From the cell containing the given text, extract its center point as [X, Y] coordinate. 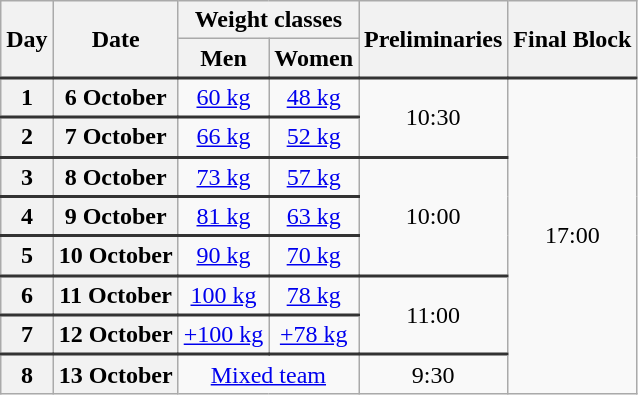
48 kg [314, 98]
70 kg [314, 256]
11:00 [434, 314]
52 kg [314, 137]
Mixed team [268, 374]
9:30 [434, 374]
Preliminaries [434, 40]
7 October [116, 137]
8 October [116, 177]
8 [27, 374]
13 October [116, 374]
Men [224, 58]
73 kg [224, 177]
90 kg [224, 256]
7 [27, 335]
+78 kg [314, 335]
63 kg [314, 216]
Date [116, 40]
60 kg [224, 98]
81 kg [224, 216]
Weight classes [268, 20]
10:00 [434, 216]
11 October [116, 295]
3 [27, 177]
5 [27, 256]
4 [27, 216]
2 [27, 137]
Day [27, 40]
100 kg [224, 295]
78 kg [314, 295]
66 kg [224, 137]
6 October [116, 98]
+100 kg [224, 335]
Final Block [572, 40]
17:00 [572, 236]
12 October [116, 335]
6 [27, 295]
9 October [116, 216]
1 [27, 98]
57 kg [314, 177]
Women [314, 58]
10:30 [434, 118]
10 October [116, 256]
